Output the [X, Y] coordinate of the center of the cell containing the given text.  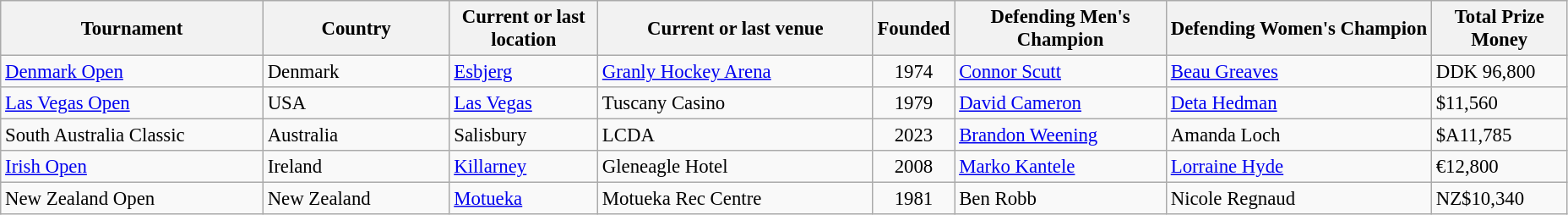
Denmark [357, 72]
Founded [914, 29]
Country [357, 29]
Irish Open [132, 167]
1981 [914, 199]
Tuscany Casino [736, 103]
Las Vegas Open [132, 103]
Marko Kantele [1061, 167]
Esbjerg [524, 72]
Motueka Rec Centre [736, 199]
€12,800 [1499, 167]
Connor Scutt [1061, 72]
Gleneagle Hotel [736, 167]
Current or last venue [736, 29]
USA [357, 103]
Current or last location [524, 29]
2008 [914, 167]
Nicole Regnaud [1298, 199]
Total Prize Money [1499, 29]
2023 [914, 135]
Deta Hedman [1298, 103]
Denmark Open [132, 72]
Granly Hockey Arena [736, 72]
Tournament [132, 29]
Beau Greaves [1298, 72]
Ben Robb [1061, 199]
LCDA [736, 135]
$A11,785 [1499, 135]
1979 [914, 103]
Defending Women's Champion [1298, 29]
Las Vegas [524, 103]
South Australia Classic [132, 135]
Defending Men's Champion [1061, 29]
$11,560 [1499, 103]
Brandon Weening [1061, 135]
David Cameron [1061, 103]
Ireland [357, 167]
NZ$10,340 [1499, 199]
Australia [357, 135]
Amanda Loch [1298, 135]
New Zealand [357, 199]
New Zealand Open [132, 199]
Lorraine Hyde [1298, 167]
DDK 96,800 [1499, 72]
Killarney [524, 167]
Salisbury [524, 135]
1974 [914, 72]
Motueka [524, 199]
